Identify which cell holds the provided text, then report its [X, Y] central coordinate. 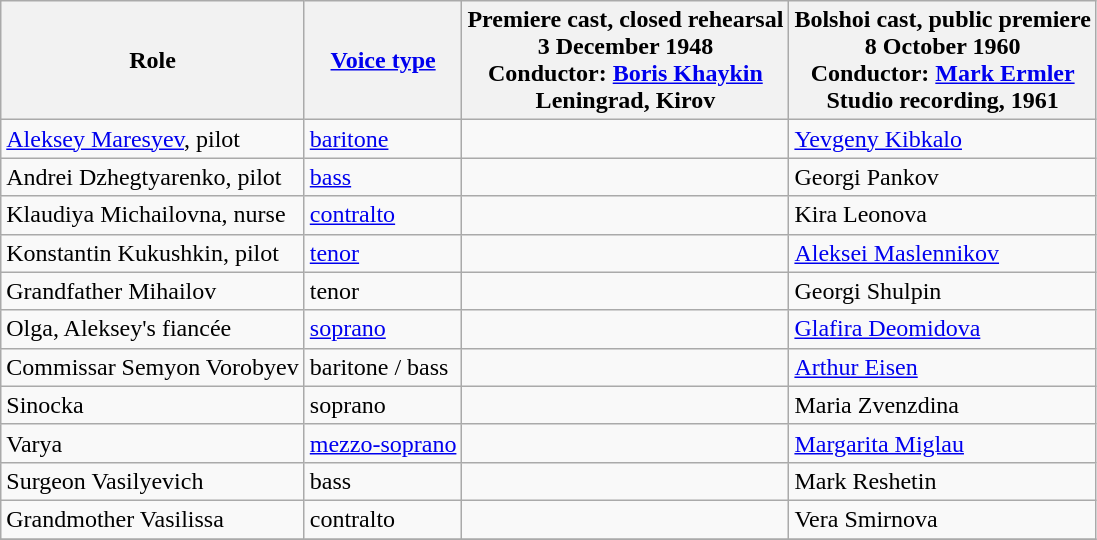
Margarita Miglau [943, 443]
Aleksey Maresyev, pilot [153, 139]
baritone / bass [383, 367]
Maria Zvenzdina [943, 405]
Arthur Eisen [943, 367]
Role [153, 60]
Grandfather Mihailov [153, 291]
Aleksei Maslennikov [943, 253]
Varya [153, 443]
Olga, Aleksey's fiancée [153, 329]
Kira Leonova [943, 215]
Grandmother Vasilissa [153, 519]
Premiere cast, closed rehearsal3 December 1948Conductor: Boris KhaykinLeningrad, Kirov [626, 60]
Commissar Semyon Vorobyev [153, 367]
Andrei Dzhegtyarenko, pilot [153, 177]
Georgi Pankov [943, 177]
Klaudiya Michailovna, nurse [153, 215]
Yevgeny Kibkalo [943, 139]
baritone [383, 139]
Sinocka [153, 405]
Vera Smirnova [943, 519]
Konstantin Kukushkin, pilot [153, 253]
Bolshoi cast, public premiere8 October 1960Conductor: Mark ErmlerStudio recording, 1961 [943, 60]
Mark Reshetin [943, 481]
Glafira Deomidova [943, 329]
mezzo-soprano [383, 443]
Georgi Shulpin [943, 291]
Surgeon Vasilyevich [153, 481]
Voice type [383, 60]
